Return the [x, y] coordinate for the center point of the cell that contains the specified text.  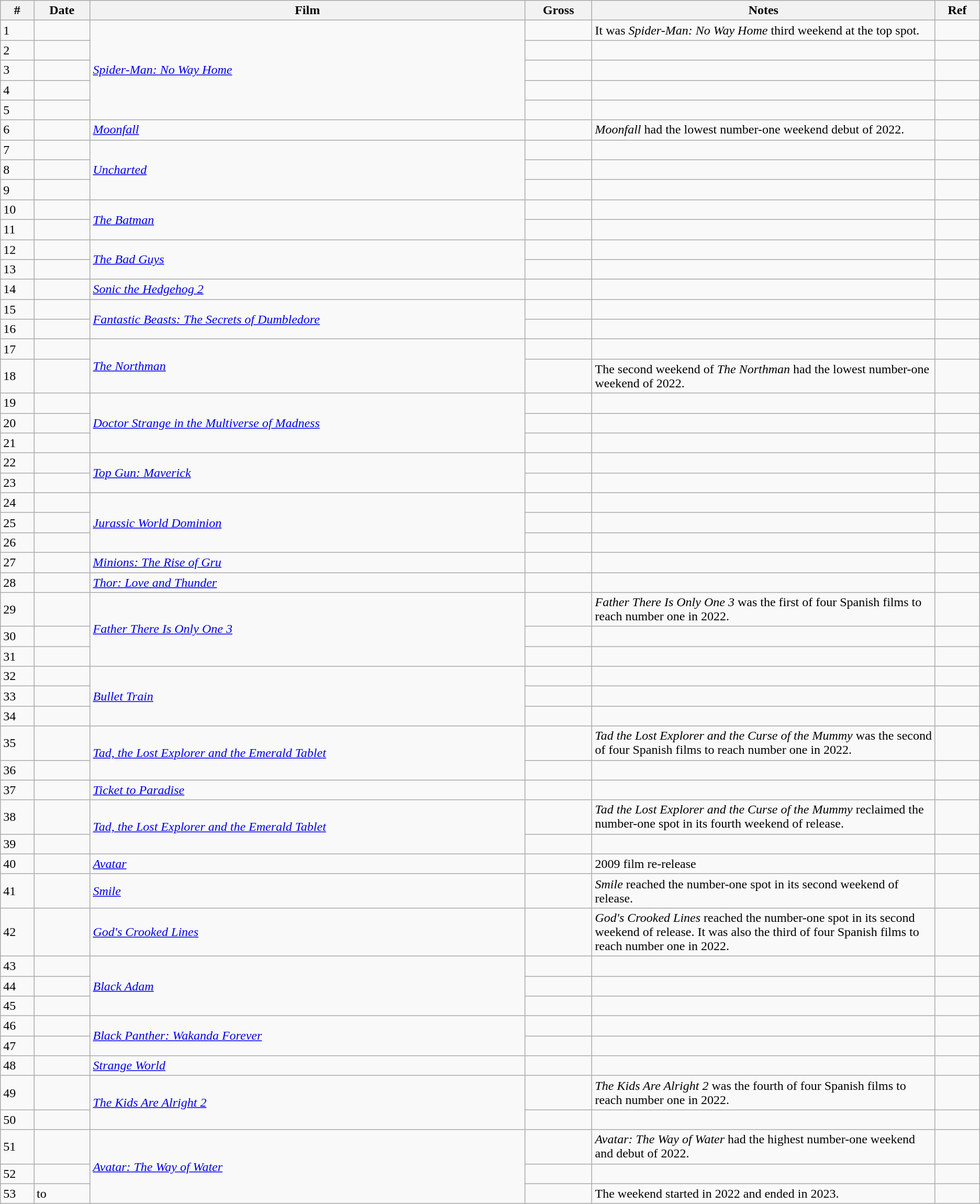
Ref [957, 10]
46 [17, 1026]
Smile reached the number-one spot in its second weekend of release. [763, 891]
Thor: Love and Thunder [307, 583]
47 [17, 1046]
29 [17, 609]
Avatar: The Way of Water [307, 1166]
2 [17, 50]
Minions: The Rise of Gru [307, 562]
Doctor Strange in the Multiverse of Madness [307, 423]
22 [17, 463]
The Bad Guys [307, 260]
Spider-Man: No Way Home [307, 70]
19 [17, 403]
Tad the Lost Explorer and the Curse of the Mummy was the second of four Spanish films to reach number one in 2022. [763, 743]
Uncharted [307, 170]
1 [17, 30]
The Batman [307, 219]
14 [17, 289]
52 [17, 1174]
Moonfall [307, 130]
Father There Is Only One 3 was the first of four Spanish films to reach number one in 2022. [763, 609]
Notes [763, 10]
The Kids Are Alright 2 [307, 1102]
4 [17, 90]
7 [17, 150]
18 [17, 376]
Moonfall had the lowest number-one weekend debut of 2022. [763, 130]
Ticket to Paradise [307, 790]
48 [17, 1066]
Gross [558, 10]
33 [17, 696]
Bullet Train [307, 696]
21 [17, 443]
35 [17, 743]
20 [17, 423]
51 [17, 1146]
Black Panther: Wakanda Forever [307, 1036]
17 [17, 349]
10 [17, 209]
2009 film re-release [763, 864]
25 [17, 522]
Fantastic Beasts: The Secrets of Dumbledore [307, 319]
9 [17, 189]
50 [17, 1120]
3 [17, 70]
to [62, 1194]
The second weekend of The Northman had the lowest number-one weekend of 2022. [763, 376]
24 [17, 503]
37 [17, 790]
5 [17, 110]
Father There Is Only One 3 [307, 629]
34 [17, 716]
Smile [307, 891]
26 [17, 542]
28 [17, 583]
13 [17, 270]
16 [17, 329]
Film [307, 10]
8 [17, 170]
40 [17, 864]
53 [17, 1194]
49 [17, 1093]
42 [17, 932]
Sonic the Hedgehog 2 [307, 289]
44 [17, 986]
43 [17, 966]
15 [17, 309]
45 [17, 1006]
# [17, 10]
God's Crooked Lines [307, 932]
Jurassic World Dominion [307, 522]
The Kids Are Alright 2 was the fourth of four Spanish films to reach number one in 2022. [763, 1093]
36 [17, 770]
Top Gun: Maverick [307, 473]
It was Spider-Man: No Way Home third weekend at the top spot. [763, 30]
Tad the Lost Explorer and the Curse of the Mummy reclaimed the number-one spot in its fourth weekend of release. [763, 817]
Strange World [307, 1066]
11 [17, 229]
23 [17, 483]
Black Adam [307, 986]
12 [17, 250]
32 [17, 676]
The Northman [307, 366]
Avatar: The Way of Water had the highest number-one weekend and debut of 2022. [763, 1146]
30 [17, 637]
27 [17, 562]
39 [17, 844]
31 [17, 656]
The weekend started in 2022 and ended in 2023. [763, 1194]
6 [17, 130]
Date [62, 10]
Avatar [307, 864]
41 [17, 891]
38 [17, 817]
